Return the (X, Y) coordinate for the center point of the cell that contains the specified text.  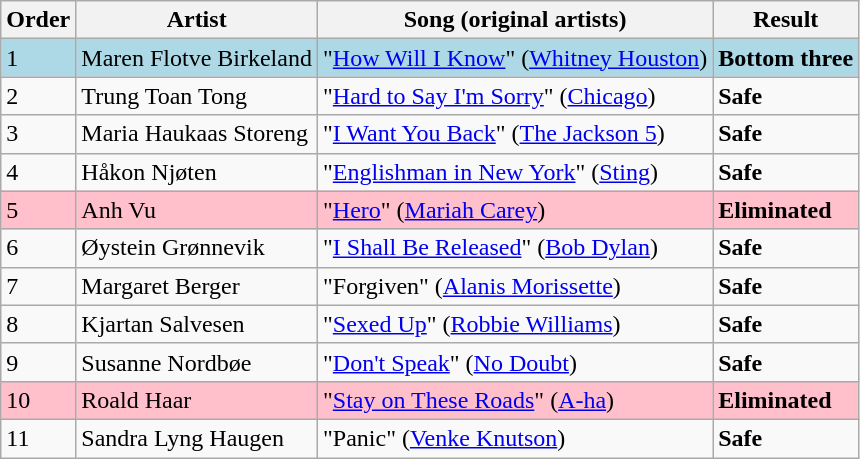
11 (38, 438)
Øystein Grønnevik (197, 248)
6 (38, 248)
7 (38, 286)
"Sexed Up" (Robbie Williams) (514, 324)
Order (38, 20)
Roald Haar (197, 400)
Margaret Berger (197, 286)
Sandra Lyng Haugen (197, 438)
Result (786, 20)
"Forgiven" (Alanis Morissette) (514, 286)
Anh Vu (197, 210)
Song (original artists) (514, 20)
4 (38, 172)
"Panic" (Venke Knutson) (514, 438)
2 (38, 96)
"Don't Speak" (No Doubt) (514, 362)
"I Want You Back" (The Jackson 5) (514, 134)
3 (38, 134)
"How Will I Know" (Whitney Houston) (514, 58)
"Hero" (Mariah Carey) (514, 210)
Artist (197, 20)
"I Shall Be Released" (Bob Dylan) (514, 248)
Susanne Nordbøe (197, 362)
"Hard to Say I'm Sorry" (Chicago) (514, 96)
1 (38, 58)
5 (38, 210)
"Stay on These Roads" (A-ha) (514, 400)
Bottom three (786, 58)
Maria Haukaas Storeng (197, 134)
Kjartan Salvesen (197, 324)
8 (38, 324)
Håkon Njøten (197, 172)
10 (38, 400)
"Englishman in New York" (Sting) (514, 172)
Trung Toan Tong (197, 96)
9 (38, 362)
Maren Flotve Birkeland (197, 58)
